Pinpoint the cell where the given text exists, returning its (X, Y) midpoint coordinate. 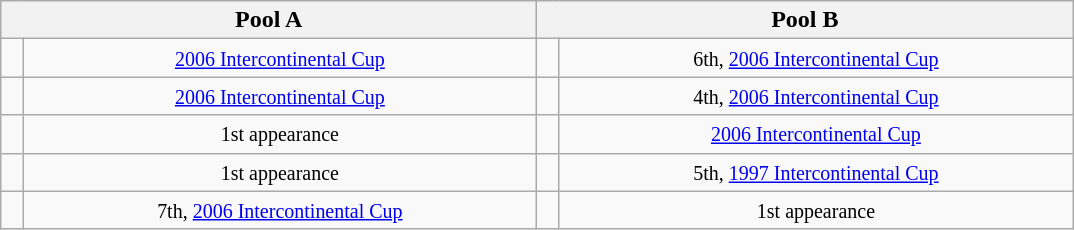
7th, 2006 Intercontinental Cup (280, 210)
Pool B (805, 20)
5th, 1997 Intercontinental Cup (816, 172)
6th, 2006 Intercontinental Cup (816, 58)
Pool A (269, 20)
4th, 2006 Intercontinental Cup (816, 96)
